Output the (x, y) coordinate of the center of the cell containing the given text.  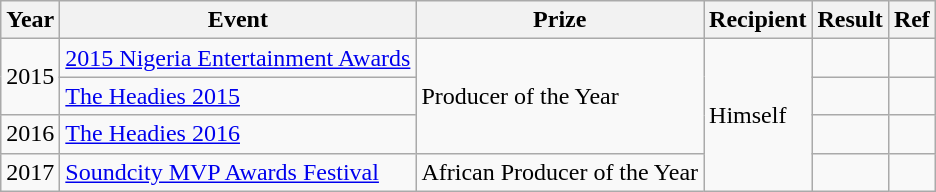
Producer of the Year (560, 96)
2015 (30, 77)
The Headies 2016 (238, 134)
Soundcity MVP Awards Festival (238, 172)
Prize (560, 20)
2015 Nigeria Entertainment Awards (238, 58)
The Headies 2015 (238, 96)
Himself (758, 115)
Ref (912, 20)
2017 (30, 172)
Result (850, 20)
African Producer of the Year (560, 172)
Recipient (758, 20)
2016 (30, 134)
Year (30, 20)
Event (238, 20)
